Pinpoint the cell where the given text exists, returning its (x, y) midpoint coordinate. 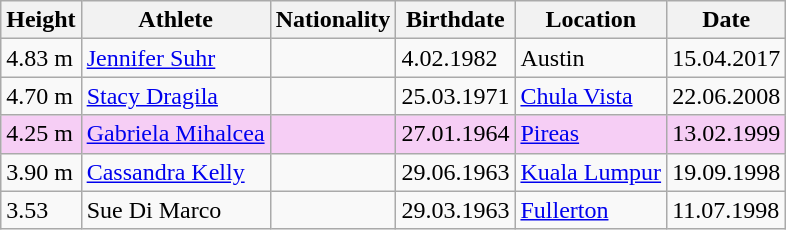
4.70 m (41, 96)
Jennifer Suhr (176, 58)
3.90 m (41, 172)
Nationality (333, 20)
22.06.2008 (726, 96)
4.25 m (41, 134)
Austin (591, 58)
Stacy Dragila (176, 96)
3.53 (41, 210)
19.09.1998 (726, 172)
4.83 m (41, 58)
Sue Di Marco (176, 210)
13.02.1999 (726, 134)
25.03.1971 (456, 96)
4.02.1982 (456, 58)
Location (591, 20)
Date (726, 20)
27.01.1964 (456, 134)
Athlete (176, 20)
Kuala Lumpur (591, 172)
29.06.1963 (456, 172)
Gabriela Mihalcea (176, 134)
Fullerton (591, 210)
15.04.2017 (726, 58)
Pireas (591, 134)
Height (41, 20)
Cassandra Kelly (176, 172)
29.03.1963 (456, 210)
Chula Vista (591, 96)
11.07.1998 (726, 210)
Birthdate (456, 20)
